Provide the (x, y) coordinate of the cell's center where the given text is located.  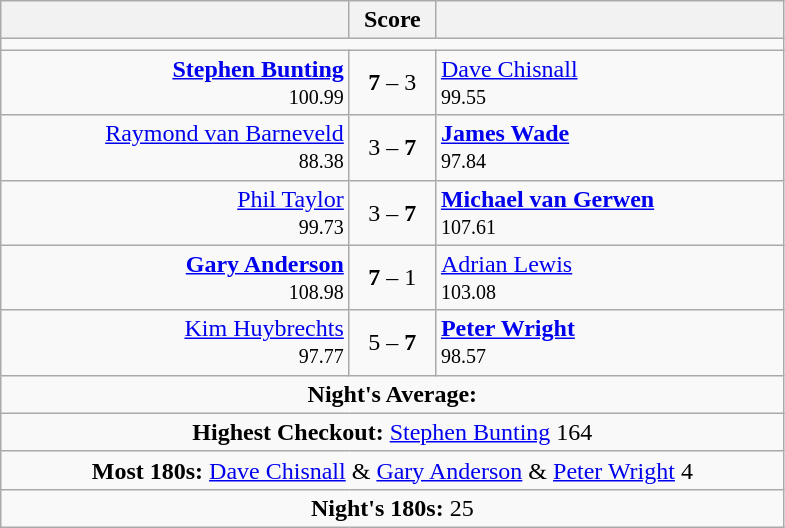
Phil Taylor 99.73 (176, 212)
Kim Huybrechts 97.77 (176, 342)
Most 180s: Dave Chisnall & Gary Anderson & Peter Wright 4 (392, 470)
Night's Average: (392, 394)
Score (392, 20)
Gary Anderson 108.98 (176, 278)
James Wade 97.84 (610, 148)
Adrian Lewis 103.08 (610, 278)
Raymond van Barneveld 88.38 (176, 148)
Highest Checkout: Stephen Bunting 164 (392, 432)
7 – 1 (392, 278)
5 – 7 (392, 342)
Michael van Gerwen107.61 (610, 212)
Dave Chisnall 99.55 (610, 82)
7 – 3 (392, 82)
Peter Wright 98.57 (610, 342)
Stephen Bunting 100.99 (176, 82)
Night's 180s: 25 (392, 508)
